Search for the cell housing the specified text and yield its [X, Y] center coordinate. 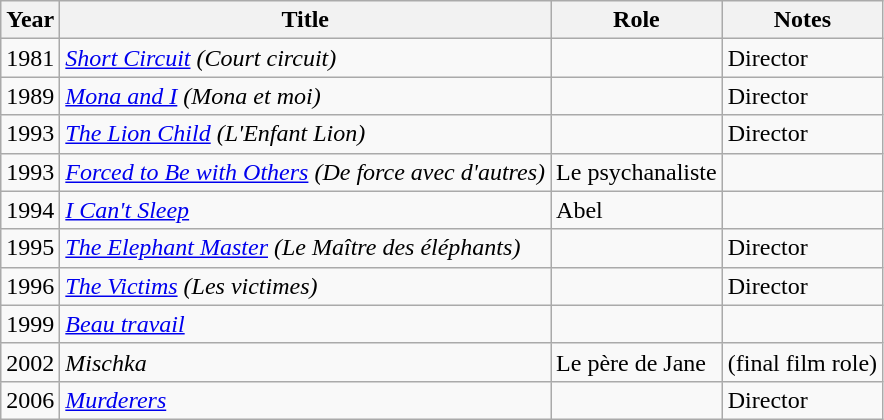
Mona and I (Mona et moi) [306, 96]
2006 [30, 400]
Abel [637, 210]
1995 [30, 248]
1981 [30, 58]
Le père de Jane [637, 362]
Year [30, 20]
Role [637, 20]
2002 [30, 362]
Mischka [306, 362]
The Elephant Master (Le Maître des éléphants) [306, 248]
(final film role) [802, 362]
Beau travail [306, 324]
Le psychanaliste [637, 172]
Short Circuit (Court circuit) [306, 58]
1994 [30, 210]
1989 [30, 96]
Forced to Be with Others (De force avec d'autres) [306, 172]
1999 [30, 324]
Notes [802, 20]
The Victims (Les victimes) [306, 286]
Murderers [306, 400]
The Lion Child (L'Enfant Lion) [306, 134]
I Can't Sleep [306, 210]
1996 [30, 286]
Title [306, 20]
